Identify which cell holds the provided text, then report its [X, Y] central coordinate. 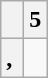
, [12, 58]
5 [36, 20]
